Locate the cell with the specified text and output its [X, Y] center coordinate. 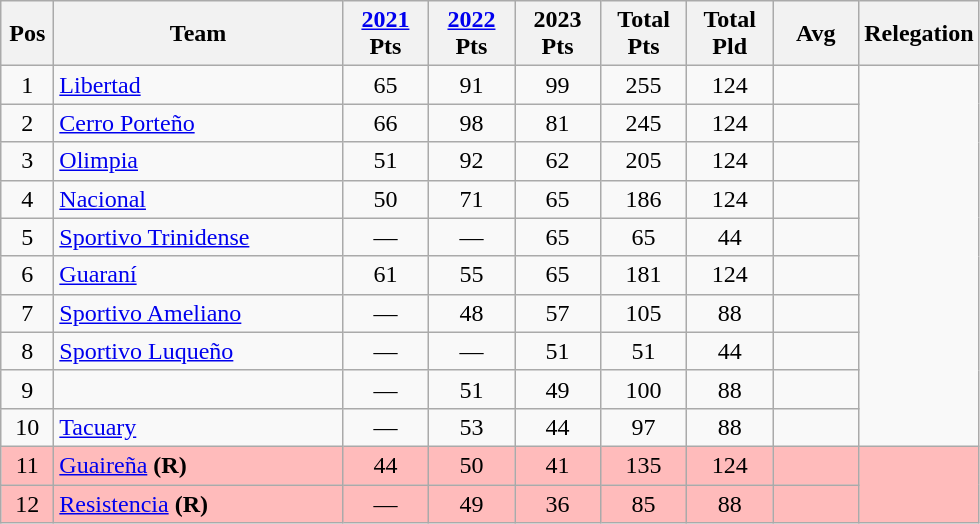
53 [471, 427]
7 [28, 313]
Pos [28, 34]
Cerro Porteño [198, 123]
6 [28, 275]
5 [28, 237]
181 [644, 275]
Guaraní [198, 275]
99 [557, 85]
8 [28, 351]
Nacional [198, 199]
Team [198, 34]
245 [644, 123]
105 [644, 313]
Tacuary [198, 427]
Sportivo Trinidense [198, 237]
85 [644, 503]
TotalPts [644, 34]
135 [644, 465]
Guaireña (R) [198, 465]
81 [557, 123]
255 [644, 85]
2021Pts [385, 34]
10 [28, 427]
2 [28, 123]
11 [28, 465]
61 [385, 275]
TotalPld [730, 34]
205 [644, 161]
3 [28, 161]
36 [557, 503]
Sportivo Ameliano [198, 313]
2023Pts [557, 34]
4 [28, 199]
62 [557, 161]
100 [644, 389]
12 [28, 503]
91 [471, 85]
41 [557, 465]
92 [471, 161]
Avg [816, 34]
186 [644, 199]
97 [644, 427]
48 [471, 313]
55 [471, 275]
Relegation [919, 34]
Resistencia (R) [198, 503]
57 [557, 313]
Libertad [198, 85]
Olimpia [198, 161]
71 [471, 199]
1 [28, 85]
66 [385, 123]
2022Pts [471, 34]
9 [28, 389]
98 [471, 123]
Sportivo Luqueño [198, 351]
